From the cell containing the given text, extract its center point as [x, y] coordinate. 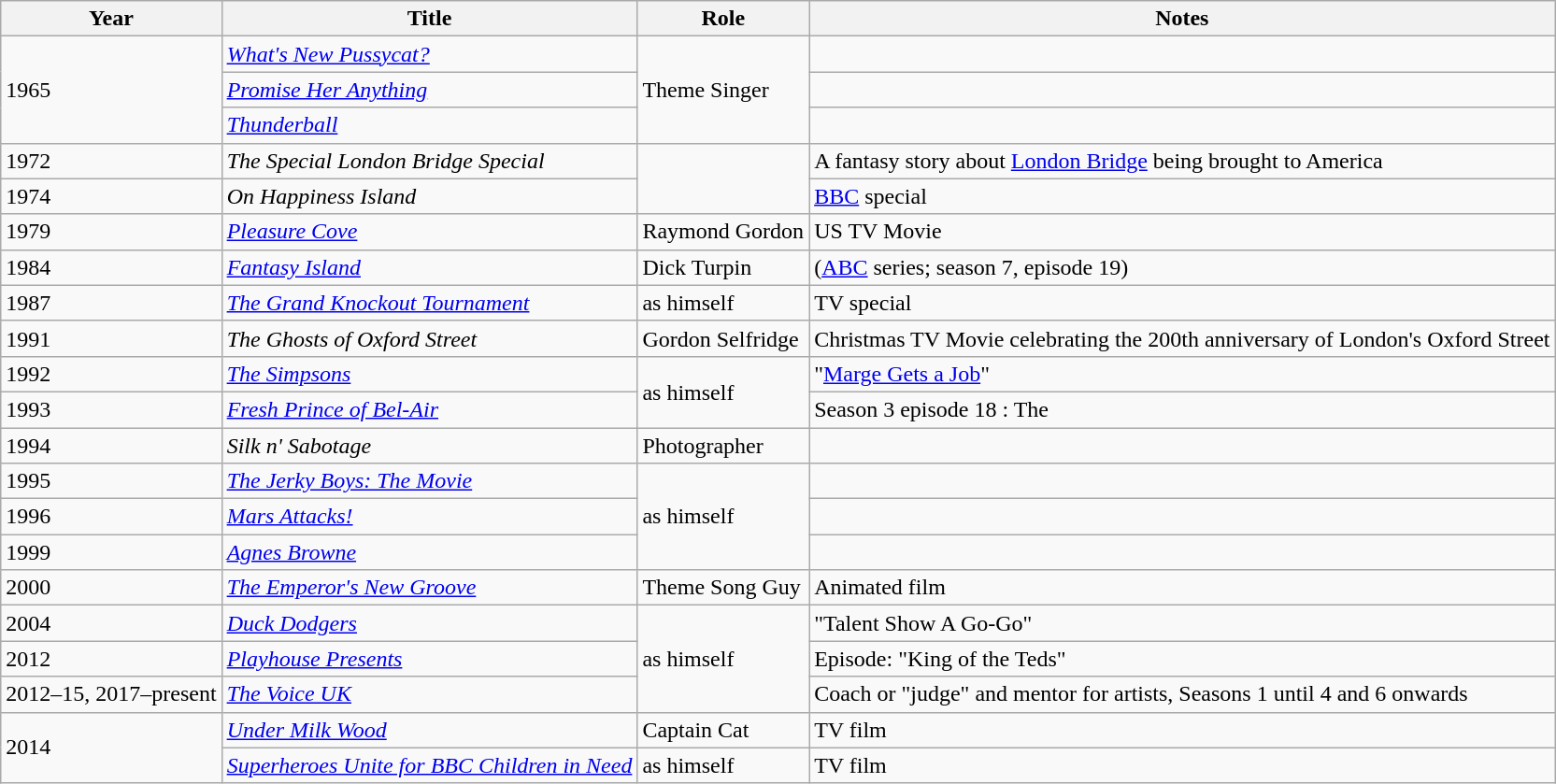
1993 [111, 409]
Agnes Browne [430, 552]
Captain Cat [723, 730]
1995 [111, 481]
1987 [111, 303]
1992 [111, 374]
2014 [111, 748]
Mars Attacks! [430, 517]
Season 3 episode 18 : The [1182, 409]
TV special [1182, 303]
Fantasy Island [430, 267]
"Marge Gets a Job" [1182, 374]
Under Milk Wood [430, 730]
1984 [111, 267]
Photographer [723, 446]
Dick Turpin [723, 267]
Notes [1182, 19]
1996 [111, 517]
Duck Dodgers [430, 623]
Title [430, 19]
2012 [111, 659]
"Talent Show A Go-Go" [1182, 623]
1965 [111, 90]
US TV Movie [1182, 232]
A fantasy story about London Bridge being brought to America [1182, 161]
The Emperor's New Groove [430, 588]
2012–15, 2017–present [111, 694]
The Grand Knockout Tournament [430, 303]
Thunderball [430, 125]
1974 [111, 196]
BBC special [1182, 196]
Raymond Gordon [723, 232]
Pleasure Cove [430, 232]
Playhouse Presents [430, 659]
On Happiness Island [430, 196]
Role [723, 19]
Silk n' Sabotage [430, 446]
Christmas TV Movie celebrating the 200th anniversary of London's Oxford Street [1182, 338]
The Jerky Boys: The Movie [430, 481]
Year [111, 19]
Theme Singer [723, 90]
Episode: "King of the Teds" [1182, 659]
Animated film [1182, 588]
Fresh Prince of Bel-Air [430, 409]
The Special London Bridge Special [430, 161]
Superheroes Unite for BBC Children in Need [430, 765]
1999 [111, 552]
Theme Song Guy [723, 588]
2000 [111, 588]
1994 [111, 446]
The Ghosts of Oxford Street [430, 338]
(ABC series; season 7, episode 19) [1182, 267]
1991 [111, 338]
The Voice UK [430, 694]
Gordon Selfridge [723, 338]
What's New Pussycat? [430, 54]
2004 [111, 623]
Coach or "judge" and mentor for artists, Seasons 1 until 4 and 6 onwards [1182, 694]
1979 [111, 232]
The Simpsons [430, 374]
1972 [111, 161]
Promise Her Anything [430, 90]
